Detect which cell encompasses the target text, then output its (x, y) center coordinate. 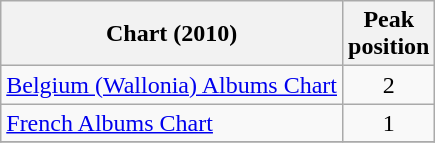
Belgium (Wallonia) Albums Chart (172, 85)
French Albums Chart (172, 123)
Peakposition (389, 34)
Chart (2010) (172, 34)
1 (389, 123)
2 (389, 85)
